Locate the cell with the specified text and output its (X, Y) center coordinate. 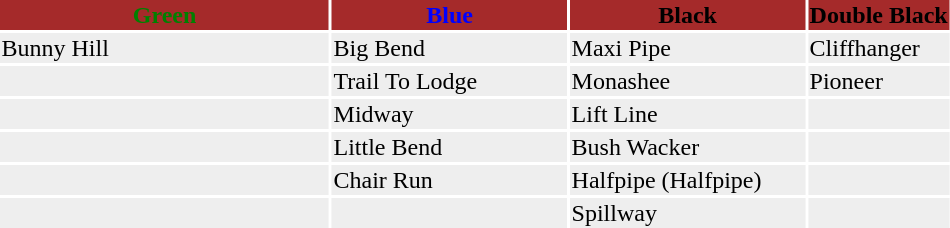
Green (164, 15)
Midway (450, 114)
Bush Wacker (688, 147)
Black (688, 15)
Halfpipe (Halfpipe) (688, 180)
Big Bend (450, 48)
Double Black (878, 15)
Blue (450, 15)
Lift Line (688, 114)
Monashee (688, 81)
Trail To Lodge (450, 81)
Cliffhanger (878, 48)
Spillway (688, 213)
Chair Run (450, 180)
Little Bend (450, 147)
Pioneer (878, 81)
Bunny Hill (164, 48)
Maxi Pipe (688, 48)
